Provide the (x, y) coordinate of the cell's center where the given text is located.  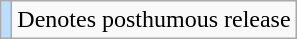
Denotes posthumous release (154, 20)
